Determine the (x, y) coordinate at the center of the cell enclosing the given text.  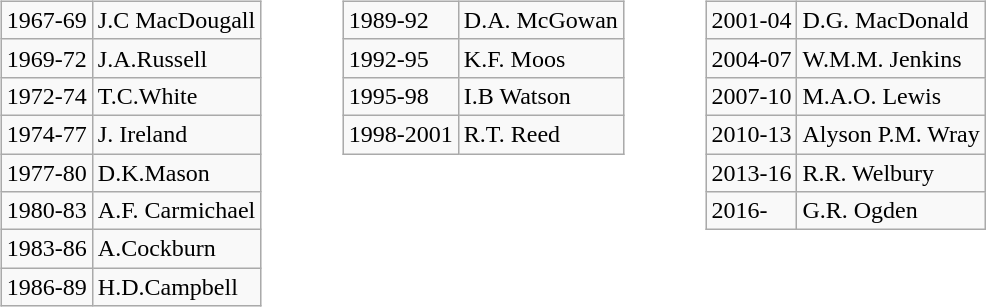
2001-04 (752, 20)
2016- (752, 211)
1977-80 (46, 173)
D.G. MacDonald (891, 20)
1969-72 (46, 58)
A.F. Carmichael (176, 211)
1995-98 (400, 96)
J.C MacDougall (176, 20)
R.R. Welbury (891, 173)
2010-13 (752, 134)
H.D.Campbell (176, 287)
1972-74 (46, 96)
D.K.Mason (176, 173)
2004-07 (752, 58)
I.B Watson (540, 96)
1967-69 (46, 20)
1980-83 (46, 211)
2013-16 (752, 173)
W.M.M. Jenkins (891, 58)
1983-86 (46, 249)
T.C.White (176, 96)
M.A.O. Lewis (891, 96)
Alyson P.M. Wray (891, 134)
2007-10 (752, 96)
G.R. Ogden (891, 211)
R.T. Reed (540, 134)
J.A.Russell (176, 58)
K.F. Moos (540, 58)
D.A. McGowan (540, 20)
1986-89 (46, 287)
A.Cockburn (176, 249)
1974-77 (46, 134)
1992-95 (400, 58)
1998-2001 (400, 134)
1989-92 (400, 20)
J. Ireland (176, 134)
